Find where the given text appears and provide that cell's center as (x, y) coordinate. 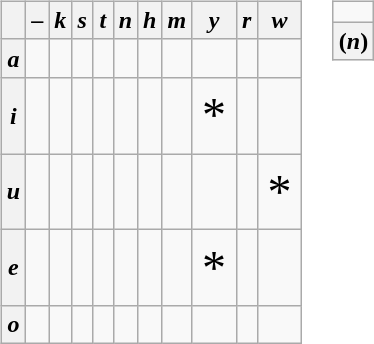
e (13, 268)
– (38, 20)
w (280, 20)
k (60, 20)
m (177, 20)
s (82, 20)
(n) (353, 41)
r (246, 20)
a (13, 58)
h (150, 20)
y (214, 20)
t (102, 20)
i (13, 115)
n (125, 20)
o (13, 325)
u (13, 192)
